Pinpoint the cell where the given text exists, returning its [x, y] midpoint coordinate. 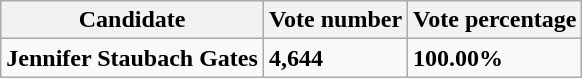
Jennifer Staubach Gates [132, 58]
Vote percentage [495, 20]
Vote number [335, 20]
4,644 [335, 58]
100.00% [495, 58]
Candidate [132, 20]
